Determine the (X, Y) coordinate at the center of the cell enclosing the given text.  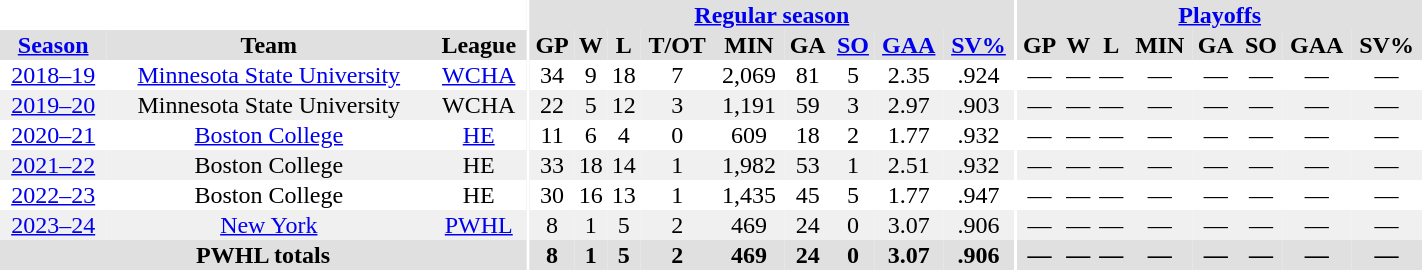
2019–20 (53, 105)
12 (624, 105)
81 (808, 75)
PWHL totals (263, 255)
9 (590, 75)
League (478, 45)
2.97 (908, 105)
53 (808, 165)
2020–21 (53, 135)
22 (552, 105)
30 (552, 195)
4 (624, 135)
45 (808, 195)
Playoffs (1220, 15)
14 (624, 165)
6 (590, 135)
Regular season (772, 15)
2022–23 (53, 195)
New York (268, 225)
.903 (978, 105)
13 (624, 195)
2,069 (749, 75)
.947 (978, 195)
PWHL (478, 225)
7 (677, 75)
.924 (978, 75)
2.35 (908, 75)
1,982 (749, 165)
34 (552, 75)
11 (552, 135)
1,191 (749, 105)
2018–19 (53, 75)
2023–24 (53, 225)
33 (552, 165)
609 (749, 135)
2021–22 (53, 165)
Team (268, 45)
16 (590, 195)
59 (808, 105)
Season (53, 45)
1,435 (749, 195)
2.51 (908, 165)
T/OT (677, 45)
